Detect which cell encompasses the target text, then output its [X, Y] center coordinate. 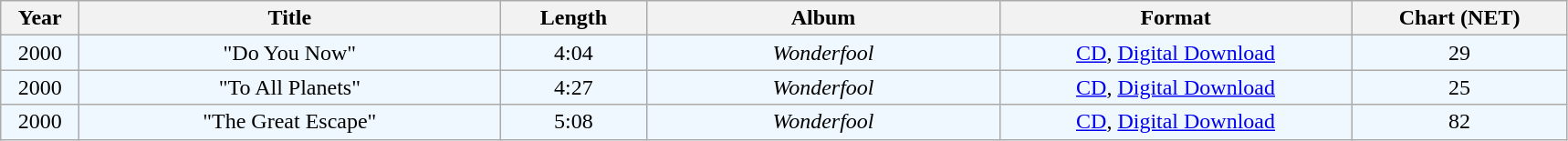
Year [40, 18]
"To All Planets" [290, 87]
29 [1459, 53]
Format [1176, 18]
25 [1459, 87]
"Do You Now" [290, 53]
Title [290, 18]
Chart (NET) [1459, 18]
Album [823, 18]
4:27 [573, 87]
Length [573, 18]
5:08 [573, 122]
82 [1459, 122]
"The Great Escape" [290, 122]
4:04 [573, 53]
